Output the (X, Y) coordinate of the center of the cell containing the given text.  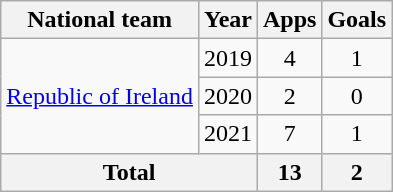
2021 (228, 134)
7 (289, 134)
2020 (228, 96)
Year (228, 20)
Goals (357, 20)
Apps (289, 20)
4 (289, 58)
National team (100, 20)
Republic of Ireland (100, 96)
2019 (228, 58)
13 (289, 172)
Total (130, 172)
0 (357, 96)
